Find where the given text appears and provide that cell's center as (X, Y) coordinate. 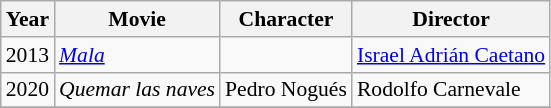
Rodolfo Carnevale (451, 90)
Director (451, 19)
Pedro Nogués (286, 90)
Year (28, 19)
Mala (137, 55)
Quemar las naves (137, 90)
Israel Adrián Caetano (451, 55)
2020 (28, 90)
Character (286, 19)
Movie (137, 19)
2013 (28, 55)
